Return [x, y] of the center of cell containing provided text 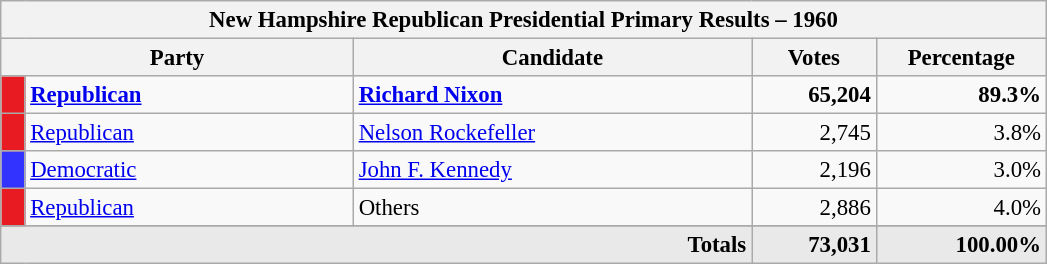
Democratic [189, 170]
4.0% [961, 208]
Totals [376, 245]
2,886 [814, 208]
Others [552, 208]
89.3% [961, 95]
Party [178, 58]
2,196 [814, 170]
New Hampshire Republican Presidential Primary Results – 1960 [524, 20]
3.8% [961, 133]
73,031 [814, 245]
Candidate [552, 58]
3.0% [961, 170]
Votes [814, 58]
Percentage [961, 58]
Richard Nixon [552, 95]
65,204 [814, 95]
John F. Kennedy [552, 170]
100.00% [961, 245]
2,745 [814, 133]
Nelson Rockefeller [552, 133]
